Scan for the cell matching the given text and deliver its [x, y] coordinate at center. 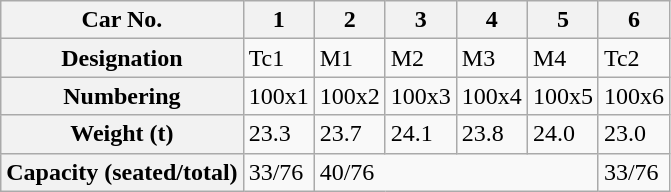
Tc1 [278, 58]
4 [492, 20]
Numbering [122, 96]
1 [278, 20]
M4 [562, 58]
6 [634, 20]
100x3 [420, 96]
24.1 [420, 134]
Designation [122, 58]
3 [420, 20]
100x1 [278, 96]
24.0 [562, 134]
23.7 [350, 134]
23.0 [634, 134]
40/76 [456, 172]
100x5 [562, 96]
100x6 [634, 96]
2 [350, 20]
100x4 [492, 96]
Car No. [122, 20]
5 [562, 20]
M3 [492, 58]
23.8 [492, 134]
M1 [350, 58]
Capacity (seated/total) [122, 172]
100x2 [350, 96]
Weight (t) [122, 134]
M2 [420, 58]
Tc2 [634, 58]
23.3 [278, 134]
